Detect which cell encompasses the target text, then output its [x, y] center coordinate. 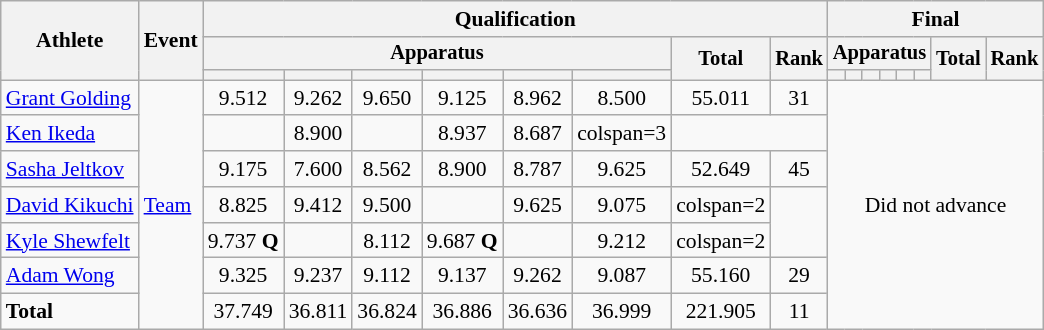
colspan=3 [622, 134]
Event [171, 40]
Final [936, 19]
9.137 [462, 276]
11 [799, 312]
9.412 [318, 205]
36.824 [386, 312]
8.500 [622, 98]
8.562 [386, 169]
9.087 [622, 276]
52.649 [720, 169]
8.962 [538, 98]
David Kikuchi [70, 205]
8.787 [538, 169]
9.325 [244, 276]
Did not advance [936, 204]
29 [799, 276]
9.687 Q [462, 241]
Qualification [516, 19]
31 [799, 98]
45 [799, 169]
36.999 [622, 312]
9.175 [244, 169]
8.937 [462, 134]
9.500 [386, 205]
221.905 [720, 312]
Team [171, 204]
55.011 [720, 98]
9.737 Q [244, 241]
36.811 [318, 312]
8.687 [538, 134]
9.075 [622, 205]
Kyle Shewfelt [70, 241]
9.237 [318, 276]
8.825 [244, 205]
Ken Ikeda [70, 134]
9.125 [462, 98]
Grant Golding [70, 98]
8.112 [386, 241]
9.212 [622, 241]
Adam Wong [70, 276]
36.886 [462, 312]
Athlete [70, 40]
36.636 [538, 312]
55.160 [720, 276]
Sasha Jeltkov [70, 169]
9.650 [386, 98]
9.512 [244, 98]
9.112 [386, 276]
7.600 [318, 169]
37.749 [244, 312]
